Extract the [X, Y] coordinate from the center of the cell holding the provided text.  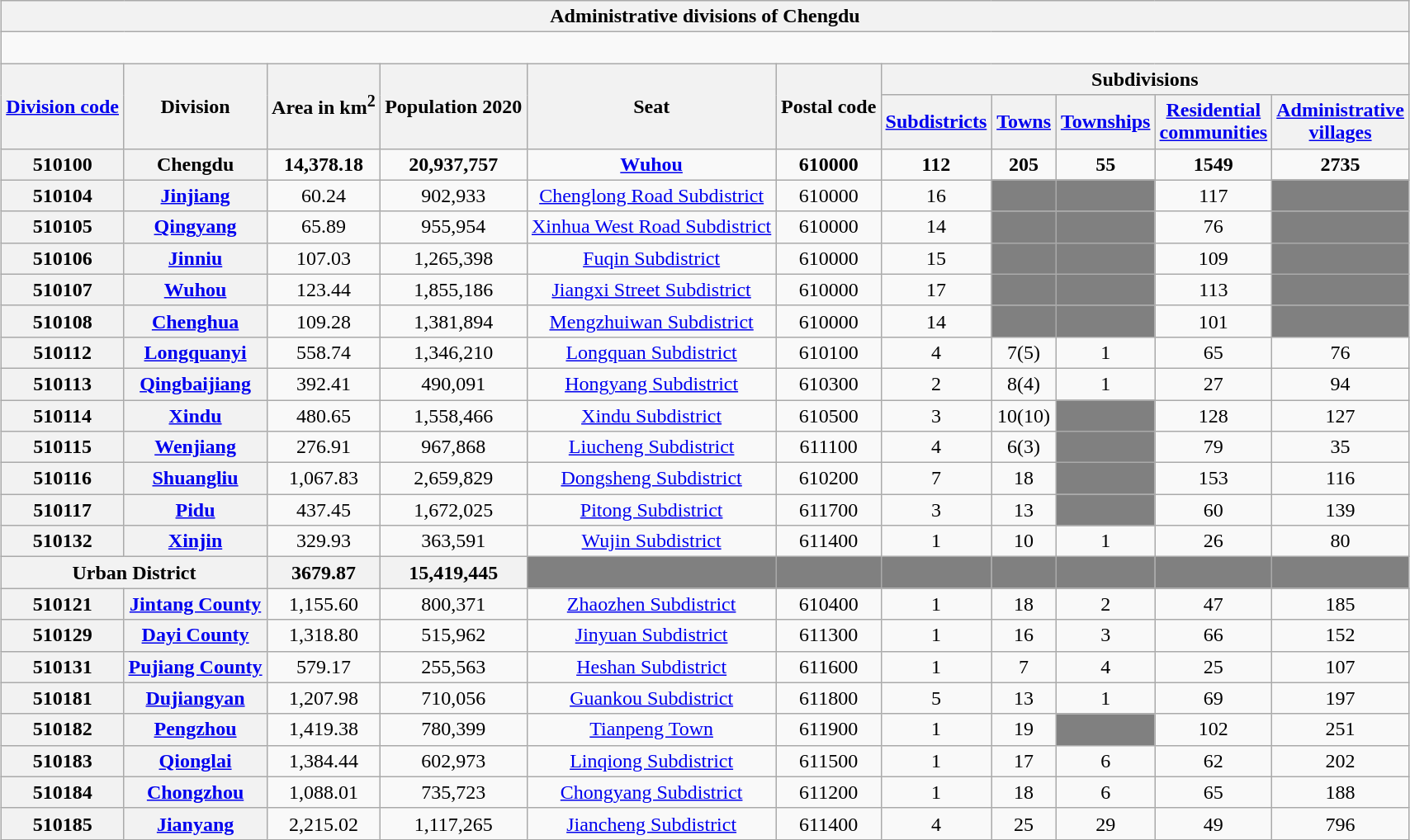
62 [1214, 761]
1,558,466 [453, 415]
2,215.02 [324, 823]
1,088.01 [324, 792]
185 [1341, 604]
Mengzhuiwan Subdistrict [651, 321]
510112 [63, 352]
1,067.83 [324, 479]
510182 [63, 729]
Seat [651, 106]
65.89 [324, 227]
47 [1214, 604]
14,378.18 [324, 164]
19 [1024, 729]
139 [1341, 510]
Jinyuan Subdistrict [651, 635]
Qionglai [196, 761]
Linqiong Subdistrict [651, 761]
611700 [829, 510]
79 [1214, 447]
117 [1214, 196]
Tianpeng Town [651, 729]
Wenjiang [196, 447]
735,723 [453, 792]
188 [1341, 792]
Jiangxi Street Subdistrict [651, 290]
558.74 [324, 352]
66 [1214, 635]
1,207.98 [324, 698]
15,419,445 [453, 573]
610300 [829, 384]
490,091 [453, 384]
611600 [829, 667]
800,371 [453, 604]
255,563 [453, 667]
2735 [1341, 164]
8(4) [1024, 384]
610100 [829, 352]
780,399 [453, 729]
Pengzhou [196, 729]
69 [1214, 698]
510181 [63, 698]
113 [1214, 290]
Urban District [135, 573]
510113 [63, 384]
251 [1341, 729]
1,318.80 [324, 635]
611500 [829, 761]
510108 [63, 321]
Dongsheng Subdistrict [651, 479]
80 [1341, 541]
602,973 [453, 761]
101 [1214, 321]
Dayi County [196, 635]
Xinjin [196, 541]
329.93 [324, 541]
107.03 [324, 258]
Residential communities [1214, 122]
Guankou Subdistrict [651, 698]
1549 [1214, 164]
128 [1214, 415]
510117 [63, 510]
123.44 [324, 290]
510121 [63, 604]
6(3) [1024, 447]
Chongzhou [196, 792]
1,672,025 [453, 510]
Pitong Subdistrict [651, 510]
510183 [63, 761]
1,384.44 [324, 761]
1,346,210 [453, 352]
1,155.60 [324, 604]
510185 [63, 823]
Jinjiang [196, 196]
Jianyang [196, 823]
Postal code [829, 106]
Chengdu [196, 164]
Dujiangyan [196, 698]
Heshan Subdistrict [651, 667]
Chongyang Subdistrict [651, 792]
15 [936, 258]
610500 [829, 415]
611900 [829, 729]
579.17 [324, 667]
109 [1214, 258]
20,937,757 [453, 164]
Longquanyi [196, 352]
197 [1341, 698]
94 [1341, 384]
Fuqin Subdistrict [651, 258]
611800 [829, 698]
Pujiang County [196, 667]
27 [1214, 384]
967,868 [453, 447]
102 [1214, 729]
Chenglong Road Subdistrict [651, 196]
10 [1024, 541]
205 [1024, 164]
510107 [63, 290]
796 [1341, 823]
611100 [829, 447]
60.24 [324, 196]
1,381,894 [453, 321]
437.45 [324, 510]
510129 [63, 635]
611200 [829, 792]
Towns [1024, 122]
Subdivisions [1144, 79]
Shuangliu [196, 479]
Jinniu [196, 258]
Qingyang [196, 227]
Jintang County [196, 604]
2,659,829 [453, 479]
202 [1341, 761]
Population 2020 [453, 106]
Administrative villages [1341, 122]
392.41 [324, 384]
Administrative divisions of Chengdu [705, 17]
Xindu Subdistrict [651, 415]
Longquan Subdistrict [651, 352]
276.91 [324, 447]
153 [1214, 479]
Townships [1105, 122]
55 [1105, 164]
107 [1341, 667]
610400 [829, 604]
611300 [829, 635]
510132 [63, 541]
Area in km2 [324, 106]
Qingbaijiang [196, 384]
29 [1105, 823]
Jiancheng Subdistrict [651, 823]
Hongyang Subdistrict [651, 384]
112 [936, 164]
510100 [63, 164]
Subdistricts [936, 122]
60 [1214, 510]
1,117,265 [453, 823]
515,962 [453, 635]
127 [1341, 415]
10(10) [1024, 415]
510104 [63, 196]
610200 [829, 479]
Xinhua West Road Subdistrict [651, 227]
510116 [63, 479]
Liucheng Subdistrict [651, 447]
955,954 [453, 227]
5 [936, 698]
152 [1341, 635]
710,056 [453, 698]
35 [1341, 447]
510115 [63, 447]
26 [1214, 541]
Chenghua [196, 321]
7(5) [1024, 352]
363,591 [453, 541]
Zhaozhen Subdistrict [651, 604]
Xindu [196, 415]
480.65 [324, 415]
Division [196, 106]
510105 [63, 227]
1,419.38 [324, 729]
510114 [63, 415]
Pidu [196, 510]
3679.87 [324, 573]
510184 [63, 792]
49 [1214, 823]
510106 [63, 258]
1,855,186 [453, 290]
902,933 [453, 196]
109.28 [324, 321]
116 [1341, 479]
Wujin Subdistrict [651, 541]
1,265,398 [453, 258]
510131 [63, 667]
Division code [63, 106]
